For the text-containing cell, return its midpoint in [x, y] coordinate format. 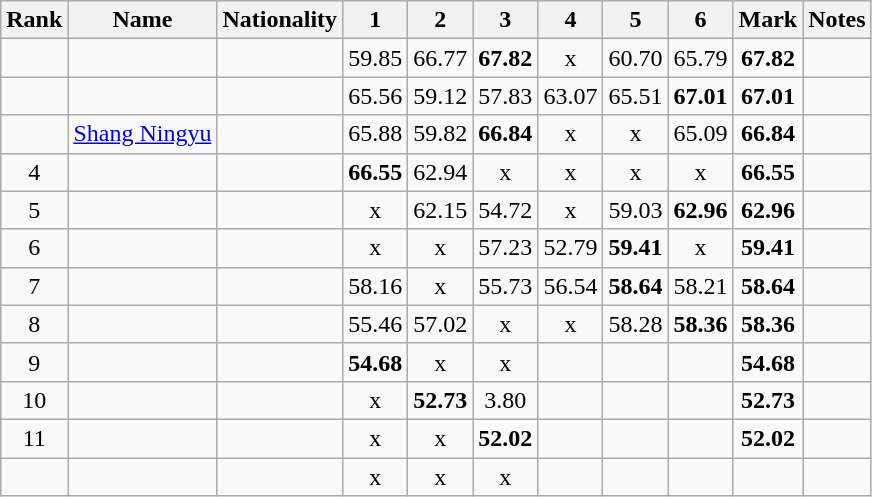
59.85 [376, 58]
54.72 [506, 210]
Mark [768, 20]
Name [142, 20]
65.79 [700, 58]
Rank [34, 20]
Shang Ningyu [142, 134]
65.51 [636, 96]
Notes [837, 20]
60.70 [636, 58]
52.79 [570, 248]
62.94 [440, 172]
57.83 [506, 96]
66.77 [440, 58]
Nationality [280, 20]
62.15 [440, 210]
1 [376, 20]
59.12 [440, 96]
65.88 [376, 134]
55.46 [376, 324]
3 [506, 20]
56.54 [570, 286]
2 [440, 20]
57.23 [506, 248]
9 [34, 362]
8 [34, 324]
10 [34, 400]
63.07 [570, 96]
58.16 [376, 286]
58.28 [636, 324]
55.73 [506, 286]
11 [34, 438]
59.03 [636, 210]
59.82 [440, 134]
65.09 [700, 134]
57.02 [440, 324]
3.80 [506, 400]
7 [34, 286]
58.21 [700, 286]
65.56 [376, 96]
